Scan for the cell matching the given text and deliver its (x, y) coordinate at center. 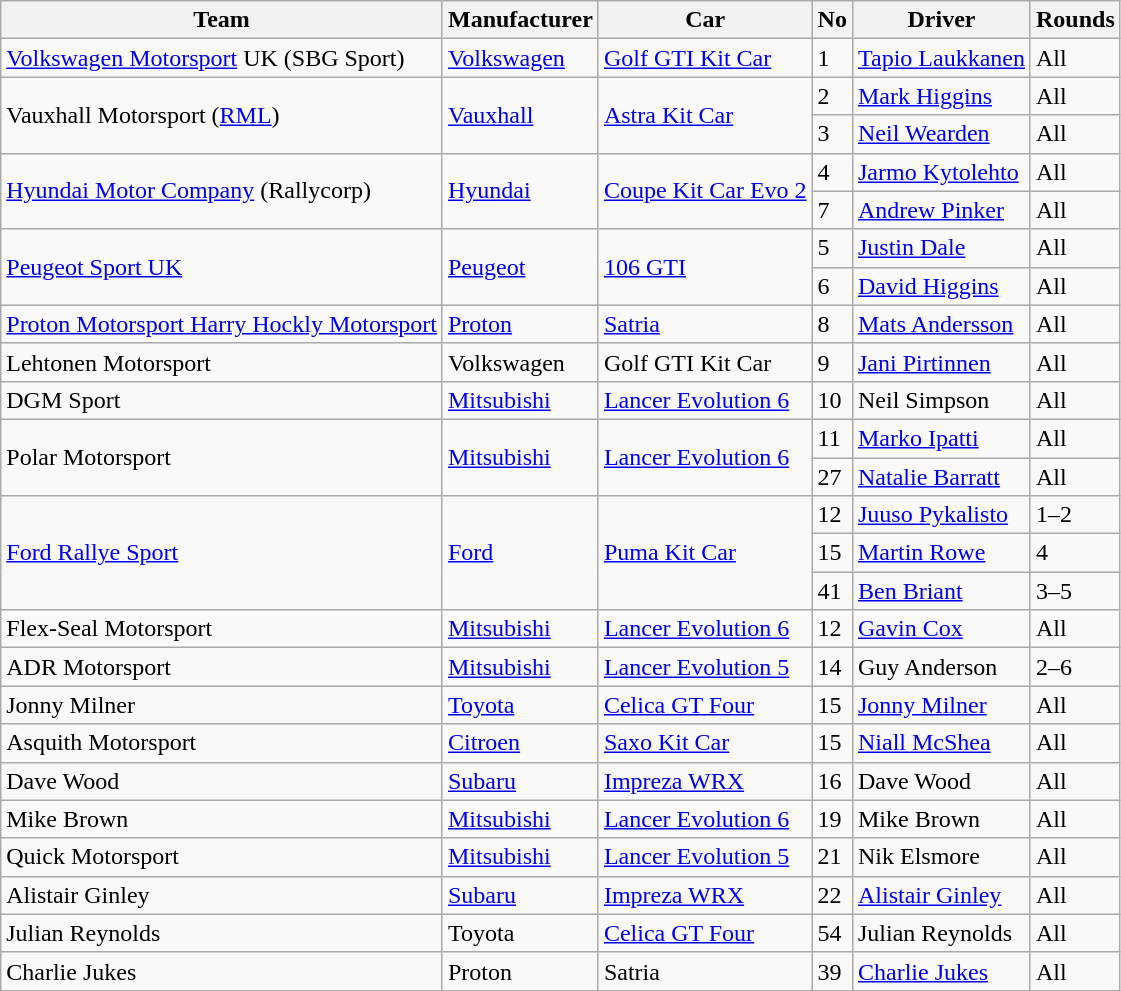
Driver (941, 20)
Polar Motorsport (222, 457)
Ford Rallye Sport (222, 553)
Quick Motorsport (222, 857)
David Higgins (941, 286)
Proton Motorsport Harry Hockly Motorsport (222, 324)
3–5 (1075, 591)
Puma Kit Car (705, 553)
19 (832, 819)
9 (832, 362)
Volkswagen Motorsport UK (SBG Sport) (222, 58)
39 (832, 971)
Gavin Cox (941, 629)
16 (832, 781)
Saxo Kit Car (705, 743)
No (832, 20)
3 (832, 134)
Citroen (520, 743)
Lehtonen Motorsport (222, 362)
Neil Wearden (941, 134)
Ford (520, 553)
1–2 (1075, 515)
10 (832, 400)
106 GTI (705, 267)
Flex-Seal Motorsport (222, 629)
Jarmo Kytolehto (941, 172)
Rounds (1075, 20)
Vauxhall (520, 115)
Tapio Laukkanen (941, 58)
Martin Rowe (941, 553)
ADR Motorsport (222, 667)
Hyundai Motor Company (Rallycorp) (222, 191)
Marko Ipatti (941, 438)
Andrew Pinker (941, 210)
6 (832, 286)
54 (832, 933)
Nik Elsmore (941, 857)
Jani Pirtinnen (941, 362)
Asquith Motorsport (222, 743)
7 (832, 210)
1 (832, 58)
41 (832, 591)
Guy Anderson (941, 667)
Natalie Barratt (941, 477)
11 (832, 438)
Ben Briant (941, 591)
Car (705, 20)
Team (222, 20)
Vauxhall Motorsport (RML) (222, 115)
22 (832, 895)
Peugeot Sport UK (222, 267)
Juuso Pykalisto (941, 515)
2–6 (1075, 667)
DGM Sport (222, 400)
2 (832, 96)
21 (832, 857)
Hyundai (520, 191)
14 (832, 667)
Manufacturer (520, 20)
Mats Andersson (941, 324)
Coupe Kit Car Evo 2 (705, 191)
27 (832, 477)
Neil Simpson (941, 400)
Peugeot (520, 267)
8 (832, 324)
5 (832, 248)
Mark Higgins (941, 96)
Astra Kit Car (705, 115)
Niall McShea (941, 743)
Justin Dale (941, 248)
